Pinpoint the cell where the given text exists, returning its [x, y] midpoint coordinate. 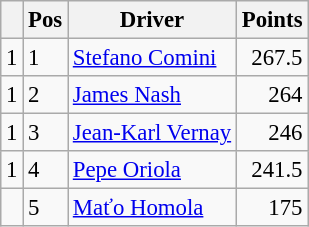
2 [46, 95]
Maťo Homola [152, 208]
246 [272, 133]
4 [46, 170]
175 [272, 208]
James Nash [152, 95]
267.5 [272, 58]
Jean-Karl Vernay [152, 133]
Driver [152, 20]
241.5 [272, 170]
264 [272, 95]
3 [46, 133]
Pepe Oriola [152, 170]
5 [46, 208]
Stefano Comini [152, 58]
Points [272, 20]
Pos [46, 20]
